Return the [X, Y] coordinate for the center point of the cell that contains the specified text.  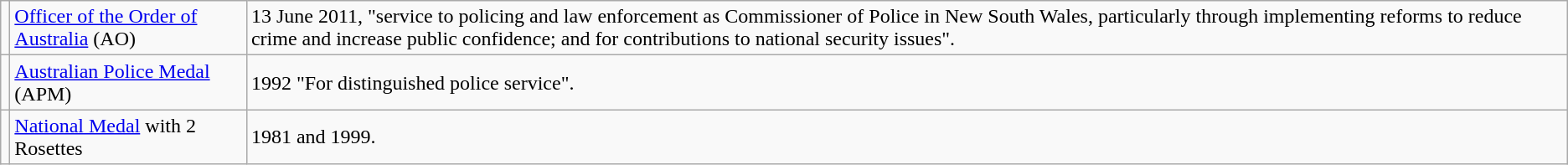
1981 and 1999. [906, 137]
Australian Police Medal (APM) [129, 82]
National Medal with 2 Rosettes [129, 137]
Officer of the Order of Australia (AO) [129, 28]
1992 "For distinguished police service". [906, 82]
